Find where the given text appears and provide that cell's center as [x, y] coordinate. 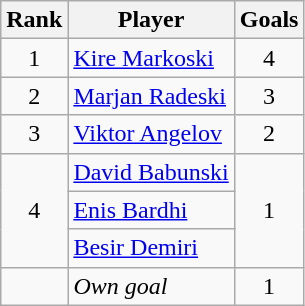
Viktor Angelov [151, 134]
Own goal [151, 286]
Kire Markoski [151, 58]
Besir Demiri [151, 248]
Goals [269, 20]
Enis Bardhi [151, 210]
David Babunski [151, 172]
Player [151, 20]
Rank [34, 20]
Marjan Radeski [151, 96]
